Identify which cell holds the provided text, then report its (X, Y) central coordinate. 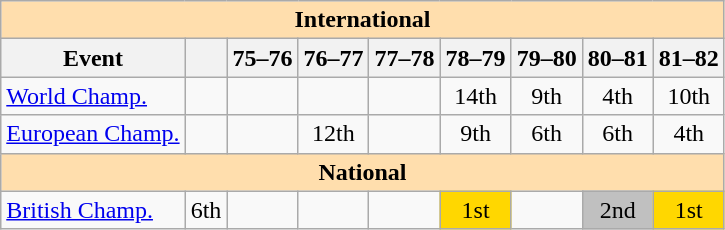
78–79 (476, 58)
British Champ. (93, 210)
80–81 (618, 58)
10th (688, 96)
77–78 (404, 58)
European Champ. (93, 134)
14th (476, 96)
International (363, 20)
12th (334, 134)
National (363, 172)
75–76 (262, 58)
79–80 (546, 58)
76–77 (334, 58)
World Champ. (93, 96)
Event (93, 58)
2nd (618, 210)
81–82 (688, 58)
